From the cell containing the given text, extract its center point as [X, Y] coordinate. 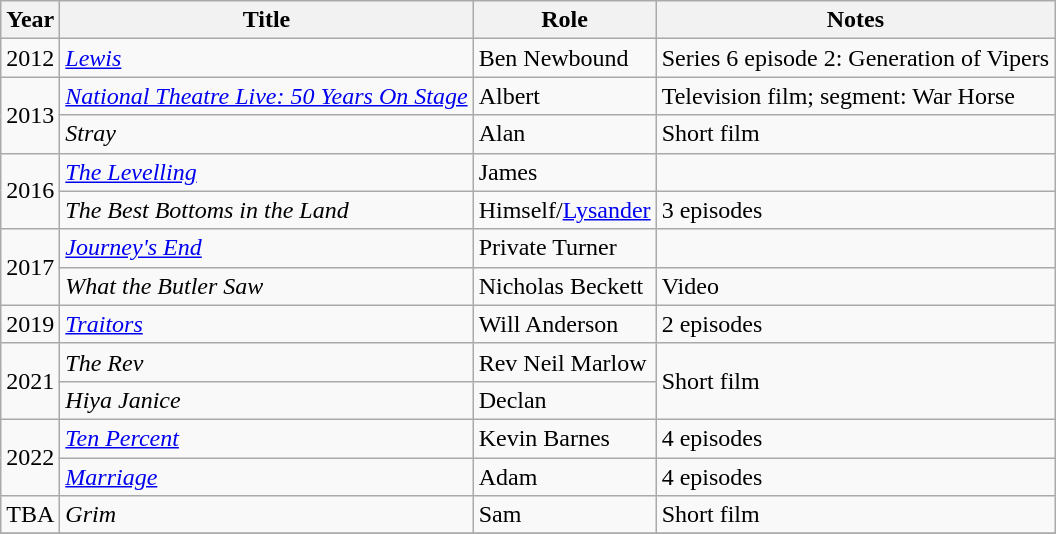
2022 [30, 457]
Ben Newbound [564, 58]
The Best Bottoms in the Land [266, 210]
2012 [30, 58]
2 episodes [855, 324]
2019 [30, 324]
Marriage [266, 477]
Series 6 episode 2: Generation of Vipers [855, 58]
Stray [266, 134]
Ten Percent [266, 438]
2013 [30, 115]
Year [30, 20]
James [564, 172]
Lewis [266, 58]
Will Anderson [564, 324]
Adam [564, 477]
Kevin Barnes [564, 438]
Rev Neil Marlow [564, 362]
Sam [564, 515]
3 episodes [855, 210]
The Levelling [266, 172]
Hiya Janice [266, 400]
2017 [30, 267]
Himself/Lysander [564, 210]
Notes [855, 20]
Grim [266, 515]
Traitors [266, 324]
TBA [30, 515]
Role [564, 20]
Television film; segment: War Horse [855, 96]
Title [266, 20]
2016 [30, 191]
National Theatre Live: 50 Years On Stage [266, 96]
Albert [564, 96]
Alan [564, 134]
Nicholas Beckett [564, 286]
Journey's End [266, 248]
Video [855, 286]
What the Butler Saw [266, 286]
Private Turner [564, 248]
The Rev [266, 362]
2021 [30, 381]
Declan [564, 400]
